Identify which cell holds the provided text, then report its (x, y) central coordinate. 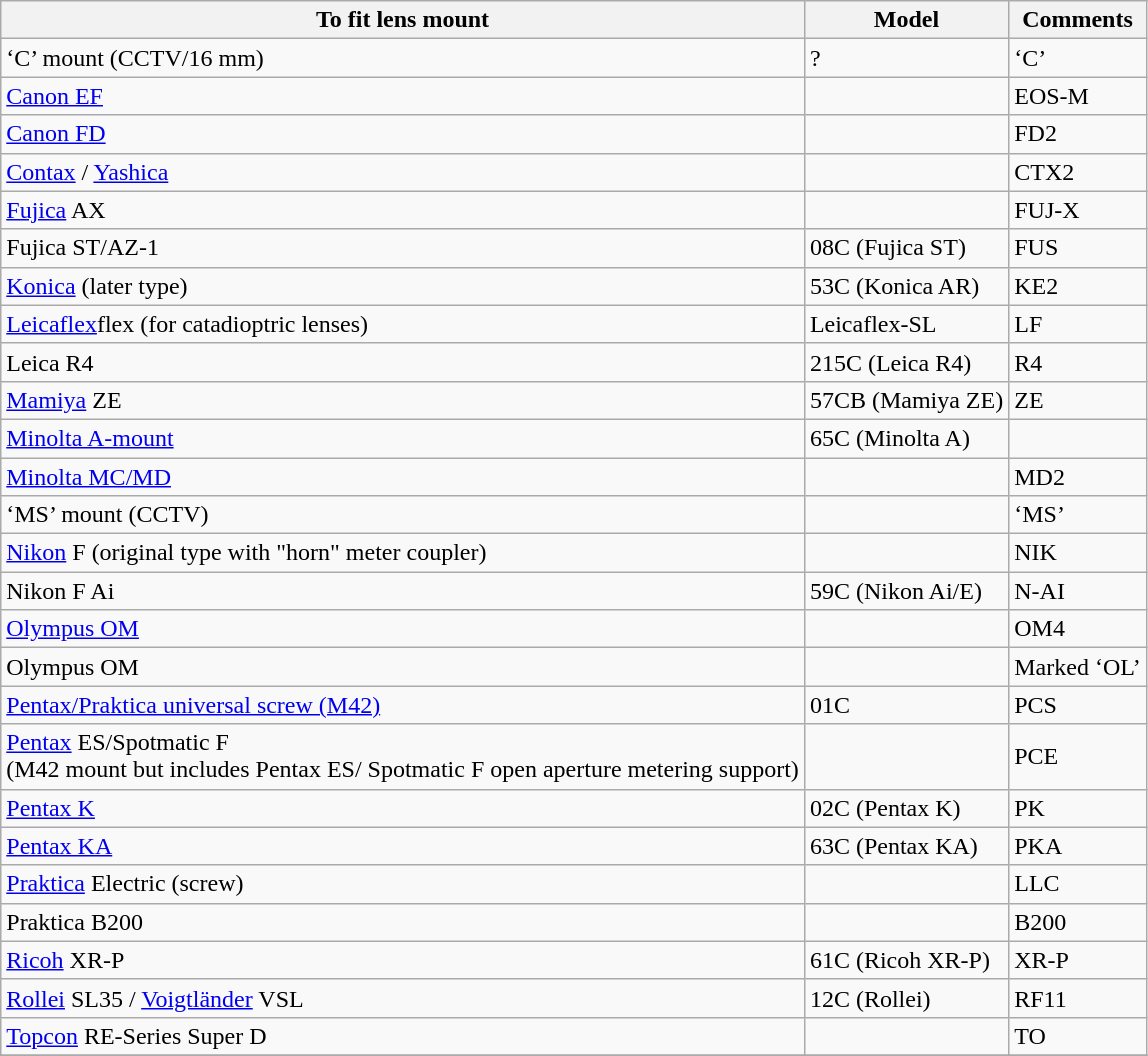
Minolta A-mount (403, 438)
PKA (1078, 846)
Canon EF (403, 96)
FD2 (1078, 134)
LLC (1078, 884)
‘MS’ (1078, 515)
Comments (1078, 20)
FUS (1078, 248)
B200 (1078, 922)
R4 (1078, 362)
Fujica AX (403, 210)
Leicaflexflex (for catadioptric lenses) (403, 324)
XR-P (1078, 960)
01C (906, 705)
LF (1078, 324)
Rollei SL35 / Voigtländer VSL (403, 998)
65C (Minolta A) (906, 438)
Canon FD (403, 134)
‘MS’ mount (CCTV) (403, 515)
59C (Nikon Ai/E) (906, 591)
MD2 (1078, 477)
Leicaflex-SL (906, 324)
63C (Pentax KA) (906, 846)
CTX2 (1078, 172)
‘C’ mount (CCTV/16 mm) (403, 58)
Pentax KA (403, 846)
? (906, 58)
61C (Ricoh XR-P) (906, 960)
Leica R4 (403, 362)
RF11 (1078, 998)
Praktica B200 (403, 922)
Minolta MC/MD (403, 477)
Fujica ST/AZ-1 (403, 248)
Contax / Yashica (403, 172)
Pentax ES/Spotmatic F(M42 mount but includes Pentax ES/ Spotmatic F open aperture metering support) (403, 756)
Pentax/Praktica universal screw (M42) (403, 705)
OM4 (1078, 629)
Konica (later type) (403, 286)
PCE (1078, 756)
Pentax K (403, 808)
EOS-M (1078, 96)
To fit lens mount (403, 20)
PCS (1078, 705)
Nikon F (original type with "horn" meter coupler) (403, 553)
08C (Fujica ST) (906, 248)
02C (Pentax K) (906, 808)
12C (Rollei) (906, 998)
PK (1078, 808)
N-AI (1078, 591)
57CB (Mamiya ZE) (906, 400)
Marked ‘OL’ (1078, 667)
TO (1078, 1036)
‘C’ (1078, 58)
Model (906, 20)
Nikon F Ai (403, 591)
Mamiya ZE (403, 400)
NIK (1078, 553)
Topcon RE-Series Super D (403, 1036)
53C (Konica AR) (906, 286)
ZE (1078, 400)
Praktica Electric (screw) (403, 884)
Ricoh XR-P (403, 960)
KE2 (1078, 286)
215C (Leica R4) (906, 362)
FUJ-X (1078, 210)
